Determine the (X, Y) coordinate at the center of the cell enclosing the given text.  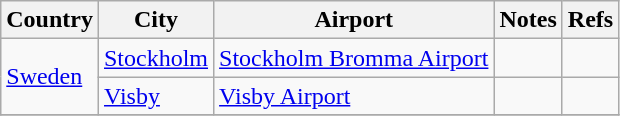
Notes (528, 20)
Stockholm (156, 58)
Stockholm Bromma Airport (354, 58)
Refs (590, 20)
Visby (156, 96)
Airport (354, 20)
City (156, 20)
Country (50, 20)
Visby Airport (354, 96)
Sweden (50, 77)
